Provide the [x, y] coordinate of the cell's center where the given text is located.  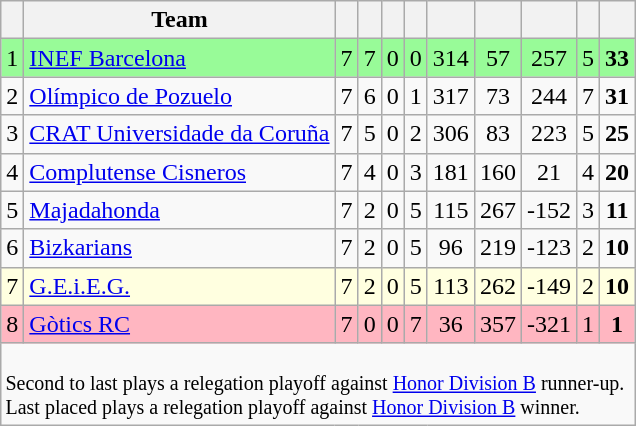
Olímpico de Pozuelo [180, 96]
-149 [548, 286]
33 [618, 58]
21 [548, 172]
306 [450, 134]
267 [498, 210]
73 [498, 96]
Second to last plays a relegation playoff against Honor Division B runner-up. Last placed plays a relegation playoff against Honor Division B winner. [318, 384]
Majadahonda [180, 210]
317 [450, 96]
219 [498, 248]
83 [498, 134]
-321 [548, 324]
-123 [548, 248]
Team [180, 20]
Complutense Cisneros [180, 172]
CRAT Universidade da Coruña [180, 134]
Bizkarians [180, 248]
8 [12, 324]
262 [498, 286]
115 [450, 210]
113 [450, 286]
57 [498, 58]
181 [450, 172]
25 [618, 134]
36 [450, 324]
20 [618, 172]
96 [450, 248]
244 [548, 96]
11 [618, 210]
Gòtics RC [180, 324]
314 [450, 58]
INEF Barcelona [180, 58]
G.E.i.E.G. [180, 286]
-152 [548, 210]
223 [548, 134]
160 [498, 172]
31 [618, 96]
357 [498, 324]
257 [548, 58]
